Find where the given text appears and provide that cell's center as (X, Y) coordinate. 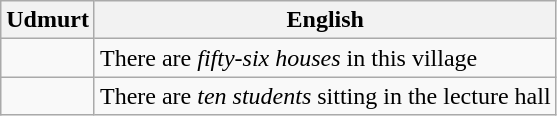
There are fifty-six houses in this village (325, 58)
Udmurt (48, 20)
English (325, 20)
There are ten students sitting in the lecture hall (325, 96)
